Output the [X, Y] coordinate of the center of the cell containing the given text.  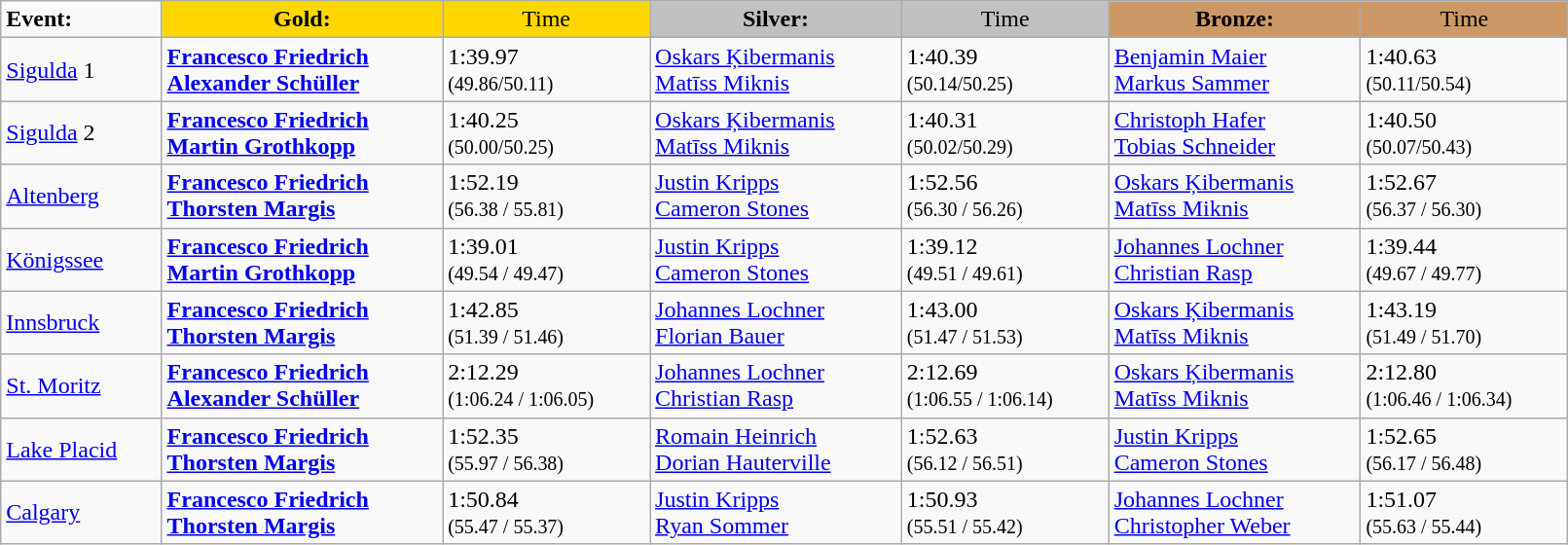
Lake Placid [82, 450]
Altenberg [82, 197]
1:40.63(50.11/50.54) [1464, 70]
1:40.31(50.02/50.29) [1004, 132]
1:40.25(50.00/50.25) [547, 132]
1:40.39(50.14/50.25) [1004, 70]
1:52.19(56.38 / 55.81) [547, 197]
Sigulda 1 [82, 70]
Justin KrippsRyan Sommer [777, 512]
1:43.00(51.47 / 51.53) [1004, 323]
1:42.85(51.39 / 51.46) [547, 323]
1:39.44(49.67 / 49.77) [1464, 259]
Johannes LochnerFlorian Bauer [777, 323]
Johannes LochnerChristopher Weber [1234, 512]
1:52.65(56.17 / 56.48) [1464, 450]
1:39.12(49.51 / 49.61) [1004, 259]
Innsbruck [82, 323]
1:50.84(55.47 / 55.37) [547, 512]
2:12.69(1:06.55 / 1:06.14) [1004, 385]
1:52.63(56.12 / 56.51) [1004, 450]
1:43.19(51.49 / 51.70) [1464, 323]
Christoph HaferTobias Schneider [1234, 132]
2:12.29(1:06.24 / 1:06.05) [547, 385]
Gold: [302, 19]
Königssee [82, 259]
Silver: [777, 19]
1:40.50(50.07/50.43) [1464, 132]
Sigulda 2 [82, 132]
1:51.07(55.63 / 55.44) [1464, 512]
1:39.97(49.86/50.11) [547, 70]
St. Moritz [82, 385]
Romain HeinrichDorian Hauterville [777, 450]
1:52.35(55.97 / 56.38) [547, 450]
1:39.01(49.54 / 49.47) [547, 259]
Benjamin MaierMarkus Sammer [1234, 70]
Calgary [82, 512]
1:50.93(55.51 / 55.42) [1004, 512]
2:12.80(1:06.46 / 1:06.34) [1464, 385]
1:52.67(56.37 / 56.30) [1464, 197]
Bronze: [1234, 19]
Event: [82, 19]
1:52.56(56.30 / 56.26) [1004, 197]
